For the text-containing cell, return its midpoint in [X, Y] coordinate format. 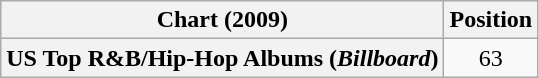
US Top R&B/Hip-Hop Albums (Billboard) [222, 58]
Position [491, 20]
63 [491, 58]
Chart (2009) [222, 20]
